Return (x, y) of the center of cell containing provided text 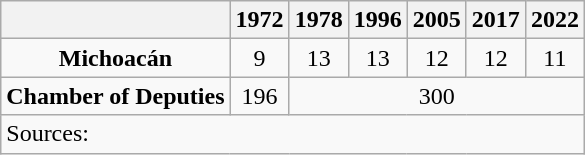
Chamber of Deputies (116, 96)
1972 (260, 20)
Sources: (293, 134)
11 (554, 58)
300 (436, 96)
1978 (318, 20)
2005 (436, 20)
2022 (554, 20)
2017 (496, 20)
1996 (378, 20)
9 (260, 58)
196 (260, 96)
Michoacán (116, 58)
